Scan for the cell matching the given text and deliver its [X, Y] coordinate at center. 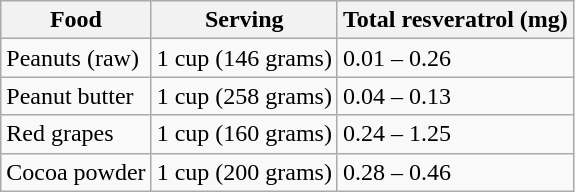
Serving [244, 20]
Food [76, 20]
0.28 – 0.46 [455, 172]
Peanut butter [76, 96]
Total resveratrol (mg) [455, 20]
1 cup (146 grams) [244, 58]
1 cup (200 grams) [244, 172]
Cocoa powder [76, 172]
1 cup (160 grams) [244, 134]
0.24 – 1.25 [455, 134]
Peanuts (raw) [76, 58]
0.01 – 0.26 [455, 58]
1 cup (258 grams) [244, 96]
Red grapes [76, 134]
0.04 – 0.13 [455, 96]
